Scan for the cell matching the given text and deliver its (X, Y) coordinate at center. 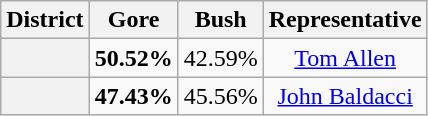
District (45, 20)
Bush (220, 20)
Tom Allen (345, 58)
John Baldacci (345, 96)
Representative (345, 20)
42.59% (220, 58)
47.43% (134, 96)
Gore (134, 20)
45.56% (220, 96)
50.52% (134, 58)
